Detect which cell encompasses the target text, then output its [x, y] center coordinate. 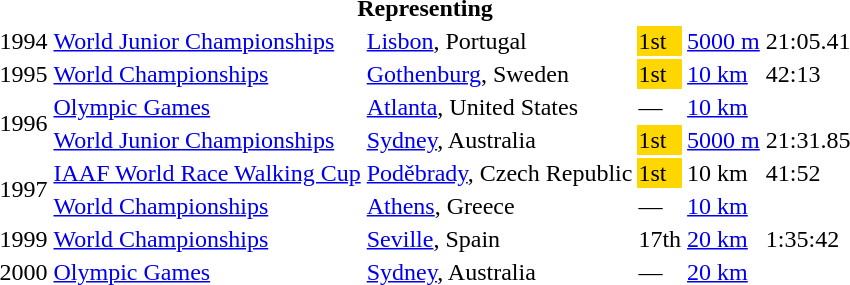
Atlanta, United States [500, 107]
Athens, Greece [500, 206]
Seville, Spain [500, 239]
Olympic Games [207, 107]
Poděbrady, Czech Republic [500, 173]
20 km [724, 239]
IAAF World Race Walking Cup [207, 173]
Sydney, Australia [500, 140]
17th [660, 239]
Lisbon, Portugal [500, 41]
Gothenburg, Sweden [500, 74]
